Search for the cell housing the specified text and yield its [x, y] center coordinate. 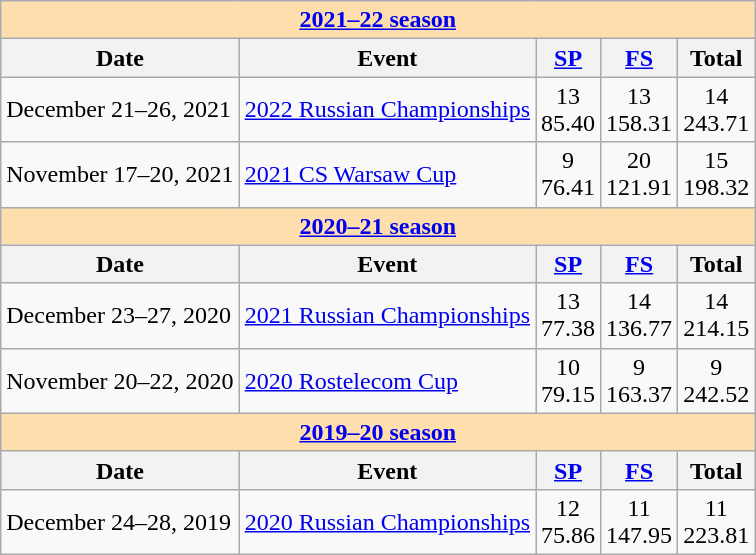
2020–21 season [378, 226]
14 136.77 [640, 316]
13 77.38 [568, 316]
November 20–22, 2020 [120, 380]
10 79.15 [568, 380]
December 23–27, 2020 [120, 316]
13 158.31 [640, 110]
14 243.71 [716, 110]
20 121.91 [640, 174]
2022 Russian Championships [387, 110]
2021–22 season [378, 20]
2020 Rostelecom Cup [387, 380]
2021 CS Warsaw Cup [387, 174]
2019–20 season [378, 432]
December 24–28, 2019 [120, 522]
9 76.41 [568, 174]
14 214.15 [716, 316]
9 163.37 [640, 380]
2020 Russian Championships [387, 522]
2021 Russian Championships [387, 316]
December 21–26, 2021 [120, 110]
15 198.32 [716, 174]
November 17–20, 2021 [120, 174]
13 85.40 [568, 110]
11 147.95 [640, 522]
11 223.81 [716, 522]
12 75.86 [568, 522]
9 242.52 [716, 380]
